Detect which cell encompasses the target text, then output its [x, y] center coordinate. 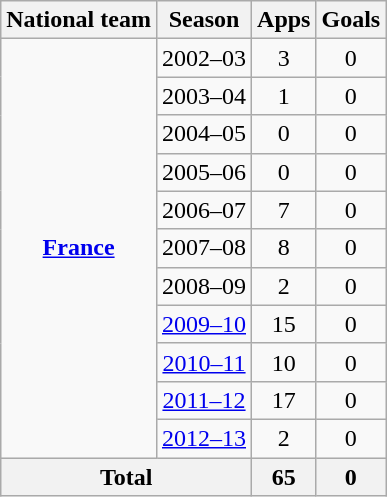
8 [284, 248]
15 [284, 324]
2004–05 [204, 134]
17 [284, 400]
2006–07 [204, 210]
2008–09 [204, 286]
3 [284, 58]
Apps [284, 20]
Season [204, 20]
7 [284, 210]
1 [284, 96]
65 [284, 477]
2010–11 [204, 362]
10 [284, 362]
2007–08 [204, 248]
2012–13 [204, 438]
National team [79, 20]
2009–10 [204, 324]
2011–12 [204, 400]
2005–06 [204, 172]
Total [126, 477]
Goals [351, 20]
France [79, 248]
2003–04 [204, 96]
2002–03 [204, 58]
